Output the [x, y] coordinate of the center of the cell containing the given text.  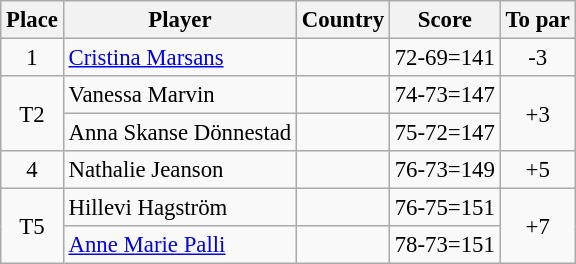
Anna Skanse Dönnestad [180, 133]
76-73=149 [444, 170]
Hillevi Hagström [180, 208]
T5 [32, 226]
78-73=151 [444, 245]
+5 [538, 170]
75-72=147 [444, 133]
Country [344, 20]
Place [32, 20]
T2 [32, 114]
Anne Marie Palli [180, 245]
To par [538, 20]
+7 [538, 226]
1 [32, 58]
74-73=147 [444, 95]
72-69=141 [444, 58]
-3 [538, 58]
Nathalie Jeanson [180, 170]
Score [444, 20]
4 [32, 170]
Vanessa Marvin [180, 95]
Cristina Marsans [180, 58]
76-75=151 [444, 208]
Player [180, 20]
+3 [538, 114]
